Locate the cell with the specified text and output its [X, Y] center coordinate. 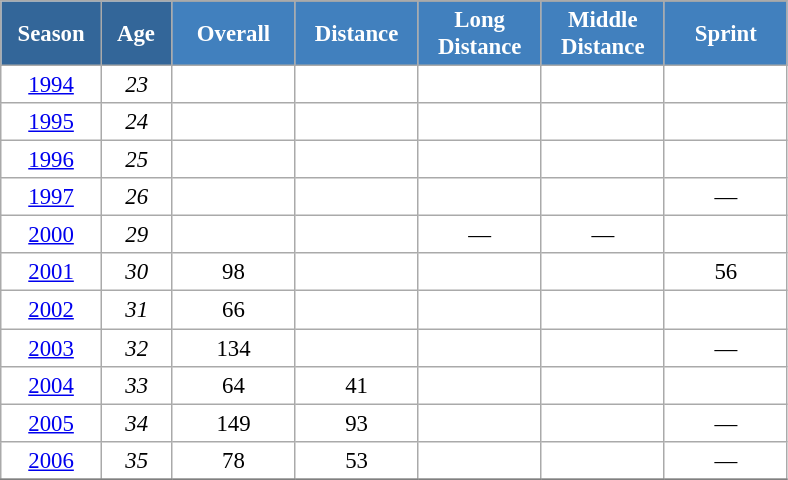
34 [136, 423]
26 [136, 197]
2001 [52, 273]
2003 [52, 348]
Age [136, 34]
Middle Distance [602, 34]
33 [136, 385]
93 [356, 423]
41 [356, 385]
78 [234, 460]
30 [136, 273]
Distance [356, 34]
66 [234, 310]
56 [726, 273]
29 [136, 235]
134 [234, 348]
Long Distance [480, 34]
23 [136, 85]
98 [234, 273]
1996 [52, 160]
Overall [234, 34]
2000 [52, 235]
32 [136, 348]
1997 [52, 197]
1995 [52, 122]
Season [52, 34]
31 [136, 310]
2005 [52, 423]
35 [136, 460]
24 [136, 122]
2004 [52, 385]
1994 [52, 85]
2006 [52, 460]
2002 [52, 310]
149 [234, 423]
25 [136, 160]
64 [234, 385]
53 [356, 460]
Sprint [726, 34]
